Determine the [X, Y] coordinate at the center of the cell enclosing the given text.  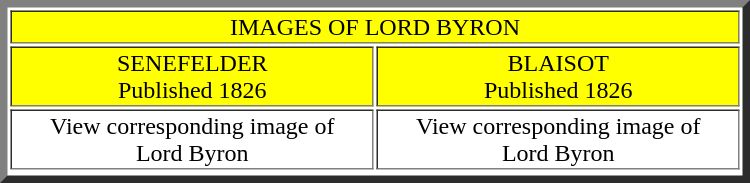
SENEFELDERPublished 1826 [192, 76]
BLAISOTPublished 1826 [558, 76]
IMAGES OF LORD BYRON [374, 26]
